Provide the (X, Y) coordinate of the cell's center where the given text is located.  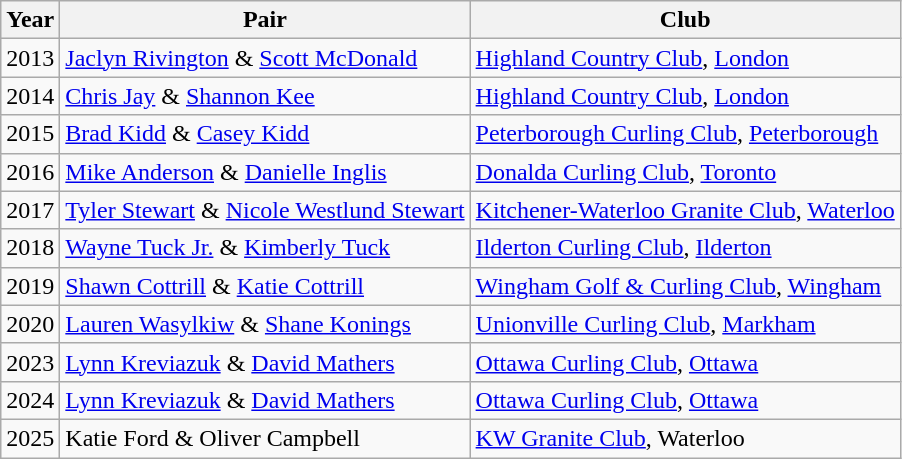
2015 (30, 134)
2024 (30, 400)
Wayne Tuck Jr. & Kimberly Tuck (265, 248)
Peterborough Curling Club, Peterborough (685, 134)
Katie Ford & Oliver Campbell (265, 438)
2013 (30, 58)
2018 (30, 248)
Kitchener-Waterloo Granite Club, Waterloo (685, 210)
Lauren Wasylkiw & Shane Konings (265, 324)
2016 (30, 172)
Ilderton Curling Club, Ilderton (685, 248)
Brad Kidd & Casey Kidd (265, 134)
2020 (30, 324)
2023 (30, 362)
2019 (30, 286)
Mike Anderson & Danielle Inglis (265, 172)
2017 (30, 210)
Chris Jay & Shannon Kee (265, 96)
Unionville Curling Club, Markham (685, 324)
2025 (30, 438)
Tyler Stewart & Nicole Westlund Stewart (265, 210)
2014 (30, 96)
Wingham Golf & Curling Club, Wingham (685, 286)
Shawn Cottrill & Katie Cottrill (265, 286)
Pair (265, 20)
Donalda Curling Club, Toronto (685, 172)
Jaclyn Rivington & Scott McDonald (265, 58)
Year (30, 20)
KW Granite Club, Waterloo (685, 438)
Club (685, 20)
